Search for the cell housing the specified text and yield its (x, y) center coordinate. 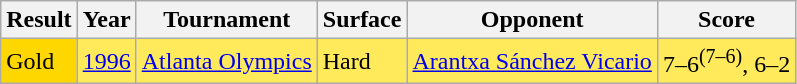
Atlanta Olympics (226, 62)
Hard (362, 62)
Surface (362, 20)
Year (106, 20)
Score (726, 20)
Tournament (226, 20)
Result (39, 20)
7–6(7–6), 6–2 (726, 62)
Opponent (532, 20)
Gold (39, 62)
Arantxa Sánchez Vicario (532, 62)
1996 (106, 62)
